Return [x, y] of the center of cell containing provided text 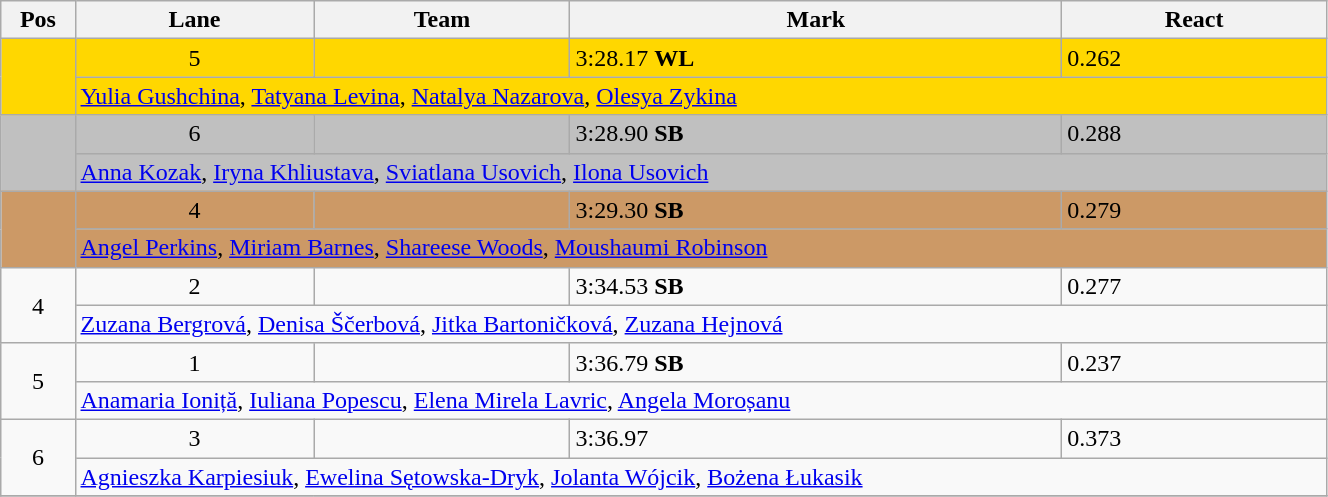
3:29.30 SB [816, 210]
3:36.79 SB [816, 362]
1 [194, 362]
0.237 [1194, 362]
Agnieszka Karpiesiuk, Ewelina Sętowska-Dryk, Jolanta Wójcik, Bożena Łukasik [700, 477]
3 [194, 438]
0.262 [1194, 58]
Yulia Gushchina, Tatyana Levina, Natalya Nazarova, Olesya Zykina [700, 96]
0.288 [1194, 134]
3:36.97 [816, 438]
3:28.90 SB [816, 134]
Lane [194, 20]
Angel Perkins, Miriam Barnes, Shareese Woods, Moushaumi Robinson [700, 248]
Pos [38, 20]
0.277 [1194, 286]
Anna Kozak, Iryna Khliustava, Sviatlana Usovich, Ilona Usovich [700, 172]
0.279 [1194, 210]
Team [442, 20]
3:28.17 WL [816, 58]
React [1194, 20]
Anamaria Ioniță, Iuliana Popescu, Elena Mirela Lavric, Angela Moroșanu [700, 400]
3:34.53 SB [816, 286]
Mark [816, 20]
2 [194, 286]
0.373 [1194, 438]
Zuzana Bergrová, Denisa Ščerbová, Jitka Bartoničková, Zuzana Hejnová [700, 324]
